Find where the given text appears and provide that cell's center as (x, y) coordinate. 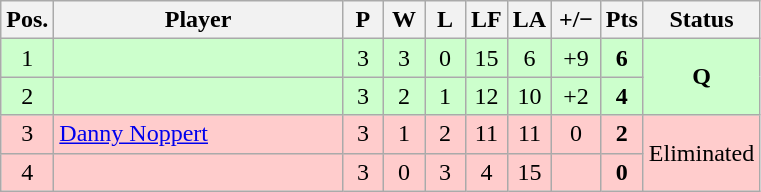
Status (701, 20)
Danny Noppert (198, 134)
Pos. (28, 20)
+2 (576, 96)
10 (529, 96)
W (404, 20)
P (362, 20)
Eliminated (701, 153)
12 (487, 96)
+9 (576, 58)
Pts (622, 20)
LF (487, 20)
LA (529, 20)
L (444, 20)
Q (701, 77)
Player (198, 20)
+/− (576, 20)
